For the text-containing cell, return its midpoint in (x, y) coordinate format. 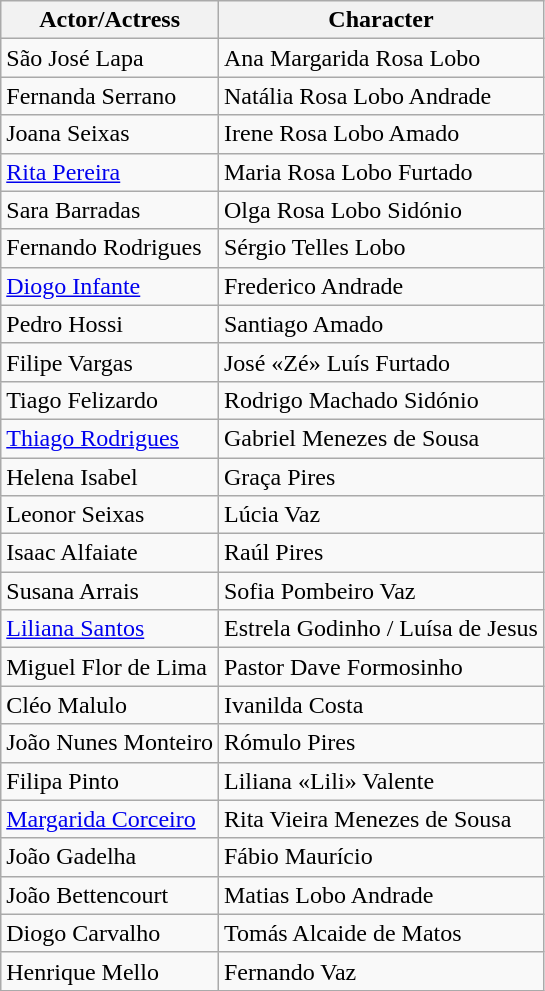
Diogo Infante (110, 286)
Ivanilda Costa (380, 705)
João Bettencourt (110, 895)
Rómulo Pires (380, 743)
Sofia Pombeiro Vaz (380, 591)
Rita Vieira Menezes de Sousa (380, 819)
Miguel Flor de Lima (110, 667)
Lúcia Vaz (380, 515)
Tomás Alcaide de Matos (380, 933)
Liliana Santos (110, 629)
Fernanda Serrano (110, 96)
Susana Arrais (110, 591)
Diogo Carvalho (110, 933)
João Gadelha (110, 857)
Character (380, 20)
Fernando Vaz (380, 971)
Pedro Hossi (110, 324)
Graça Pires (380, 477)
Fernando Rodrigues (110, 248)
Helena Isabel (110, 477)
Liliana «Lili» Valente (380, 781)
Raúl Pires (380, 553)
Olga Rosa Lobo Sidónio (380, 210)
Maria Rosa Lobo Furtado (380, 172)
Actor/Actress (110, 20)
Santiago Amado (380, 324)
Pastor Dave Formosinho (380, 667)
Sara Barradas (110, 210)
Henrique Mello (110, 971)
Tiago Felizardo (110, 400)
Natália Rosa Lobo Andrade (380, 96)
São José Lapa (110, 58)
Leonor Seixas (110, 515)
João Nunes Monteiro (110, 743)
Rodrigo Machado Sidónio (380, 400)
Estrela Godinho / Luísa de Jesus (380, 629)
Fábio Maurício (380, 857)
Joana Seixas (110, 134)
Filipa Pinto (110, 781)
Rita Pereira (110, 172)
Matias Lobo Andrade (380, 895)
Sérgio Telles Lobo (380, 248)
Gabriel Menezes de Sousa (380, 438)
José «Zé» Luís Furtado (380, 362)
Irene Rosa Lobo Amado (380, 134)
Ana Margarida Rosa Lobo (380, 58)
Frederico Andrade (380, 286)
Cléo Malulo (110, 705)
Thiago Rodrigues (110, 438)
Filipe Vargas (110, 362)
Isaac Alfaiate (110, 553)
Margarida Corceiro (110, 819)
